Find where the given text appears and provide that cell's center as [x, y] coordinate. 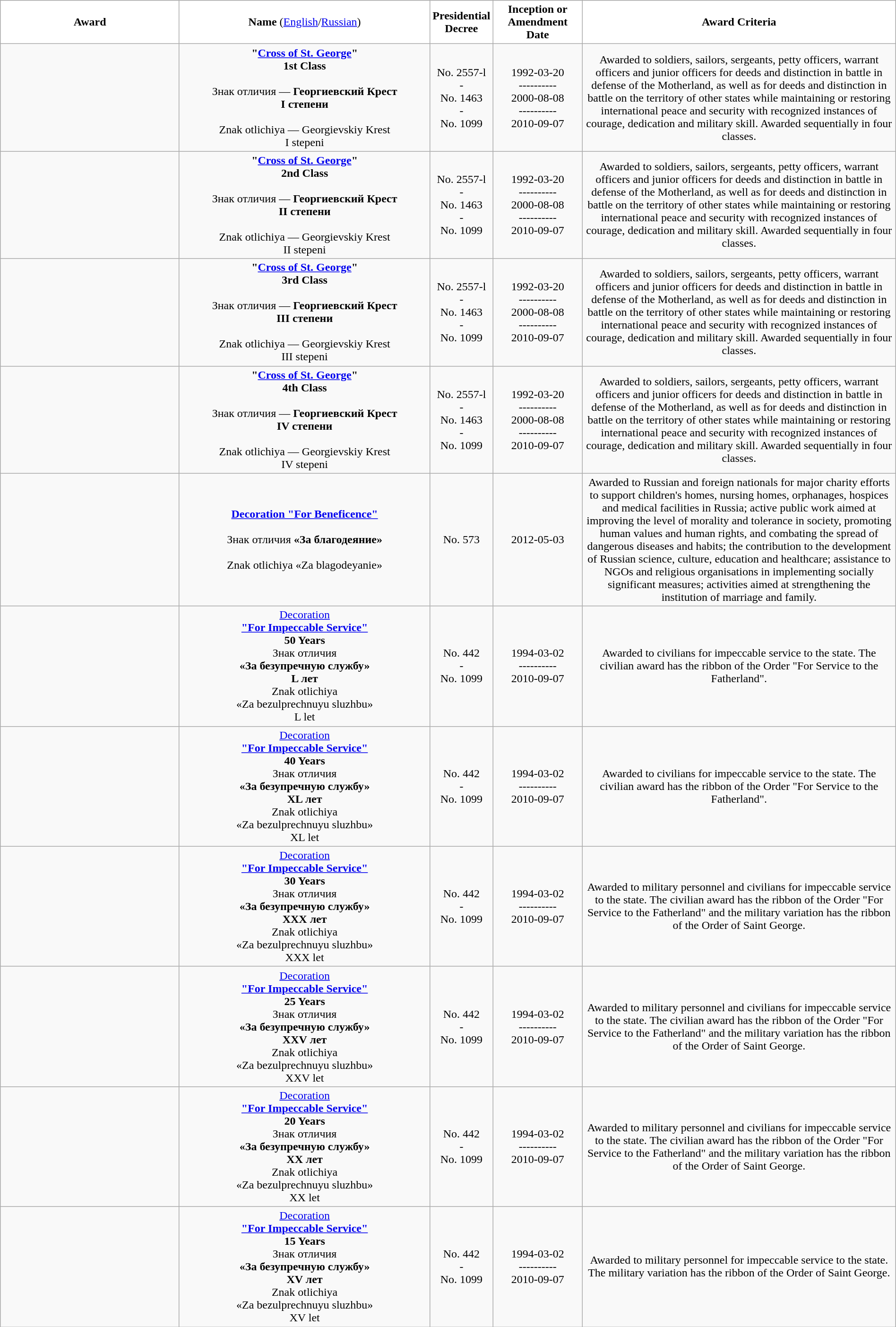
Award Criteria [739, 22]
"Cross of St. George"4th ClassЗнак отличия — Георгиевский КрестIV степениZnak otlichiya — Georgievskiy KrestIV stepeni [304, 420]
Decoration"For Impeccable Service"40 YearsЗнак отличия«За безупречную службу»XL летZnak otlichiya«Za bezulprechnuyu sluzhbu»XL let [304, 786]
No. 573 [461, 540]
Name (English/Russian) [304, 22]
Decoration"For Impeccable Service"15 YearsЗнак отличия«За безупречную службу»XV летZnak otlichiya«Za bezulprechnuyu sluzhbu»XV let [304, 1266]
Decoration"For Impeccable Service"30 YearsЗнак отличия«За безупречную службу»XXX летZnak otlichiya«Za bezulprechnuyu sluzhbu»XXX let [304, 906]
Awarded to military personnel for impeccable service to the state. The military variation has the ribbon of the Order of Saint George. [739, 1266]
2012-05-03 [538, 540]
"Cross of St. George"3rd ClassЗнак отличия — Георгиевский КрестIII степениZnak otlichiya — Georgievskiy KrestIII stepeni [304, 312]
Presidential Decree [461, 22]
"Cross of St. George"1st ClassЗнак отличия — Георгиевский КрестI степениZnak otlichiya — Georgievskiy KrestI stepeni [304, 97]
Decoration"For Impeccable Service"20 YearsЗнак отличия«За безупречную службу»XX летZnak otlichiya«Za bezulprechnuyu sluzhbu»XX let [304, 1146]
Decoration "For Beneficence"Знак отличия «За благодеяние»Znak otlichiya «Za blagodeyanie» [304, 540]
Award [90, 22]
Decoration"For Impeccable Service"50 YearsЗнак отличия«За безупречную службу»L летZnak otlichiya«Za bezulprechnuyu sluzhbu»L let [304, 666]
"Cross of St. George"2nd ClassЗнак отличия — Георгиевский КрестII степениZnak otlichiya — Georgievskiy KrestII stepeni [304, 205]
Inception or Amendment Date [538, 22]
Decoration"For Impeccable Service"25 YearsЗнак отличия«За безупречную службу»XXV летZnak otlichiya«Za bezulprechnuyu sluzhbu»XXV let [304, 1026]
